From the cell containing the given text, extract its center point as (X, Y) coordinate. 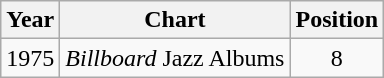
Chart (175, 20)
Billboard Jazz Albums (175, 58)
1975 (30, 58)
Year (30, 20)
8 (337, 58)
Position (337, 20)
